From the cell containing the given text, extract its center point as [x, y] coordinate. 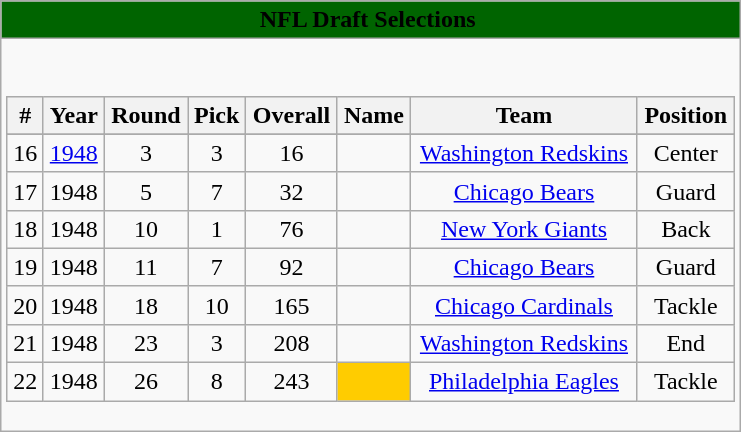
20 [25, 305]
End [686, 343]
Center [686, 153]
19 [25, 267]
17 [25, 191]
5 [146, 191]
Overall [292, 115]
11 [146, 267]
208 [292, 343]
Chicago Cardinals [524, 305]
NFL Draft Selections [371, 20]
# [25, 115]
76 [292, 229]
92 [292, 267]
New York Giants [524, 229]
Team [524, 115]
Back [686, 229]
32 [292, 191]
Philadelphia Eagles [524, 382]
8 [217, 382]
Position [686, 115]
Name [374, 115]
243 [292, 382]
1 [217, 229]
21 [25, 343]
22 [25, 382]
Year [74, 115]
165 [292, 305]
26 [146, 382]
Pick [217, 115]
23 [146, 343]
Round [146, 115]
